Determine the [x, y] coordinate at the center of the cell enclosing the given text.  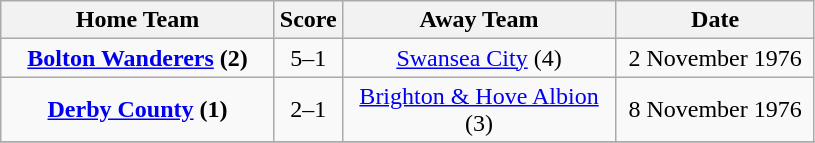
Score [308, 20]
Swansea City (4) [479, 58]
Away Team [479, 20]
2–1 [308, 110]
2 November 1976 [716, 58]
Home Team [138, 20]
Derby County (1) [138, 110]
5–1 [308, 58]
Date [716, 20]
8 November 1976 [716, 110]
Brighton & Hove Albion (3) [479, 110]
Bolton Wanderers (2) [138, 58]
